Pinpoint the cell where the given text exists, returning its [x, y] midpoint coordinate. 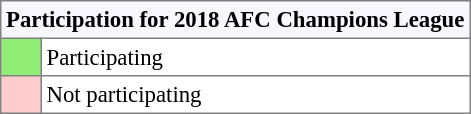
Participating [255, 57]
Not participating [255, 95]
Participation for 2018 AFC Champions League [236, 20]
